Search for the cell housing the specified text and yield its (x, y) center coordinate. 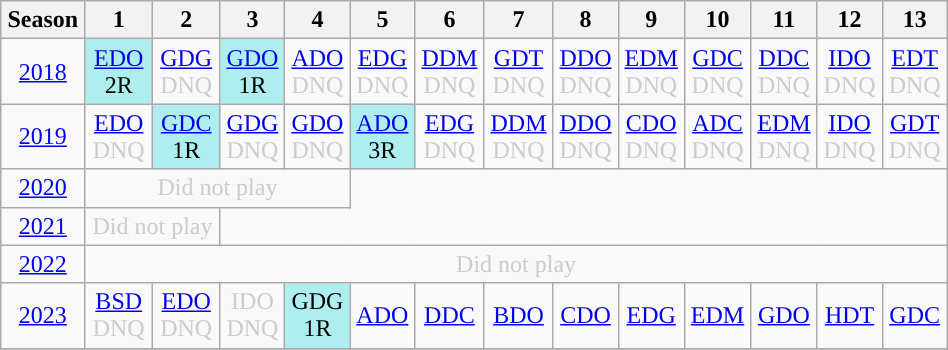
CDODNQ (651, 136)
EDTDNQ (914, 72)
GDODNQ (318, 136)
BDO (518, 316)
GDO (784, 316)
GDO1R (252, 72)
DDC (450, 316)
2023 (43, 316)
2 (186, 20)
2022 (43, 264)
GDCDNQ (717, 72)
2021 (43, 226)
ADODNQ (318, 72)
4 (318, 20)
Season (43, 20)
6 (450, 20)
8 (586, 20)
EDO2R (119, 72)
GDC1R (186, 136)
CDO (586, 316)
EDM (717, 316)
7 (518, 20)
GDC (914, 316)
9 (651, 20)
BSDDNQ (119, 316)
11 (784, 20)
ADO3R (382, 136)
10 (717, 20)
ADO (382, 316)
EDG (651, 316)
ADCDNQ (717, 136)
GDG1R (318, 316)
2020 (43, 188)
13 (914, 20)
HDT (850, 316)
1 (119, 20)
2019 (43, 136)
DDCDNQ (784, 72)
12 (850, 20)
2018 (43, 72)
5 (382, 20)
3 (252, 20)
